Scan for the cell matching the given text and deliver its [X, Y] coordinate at center. 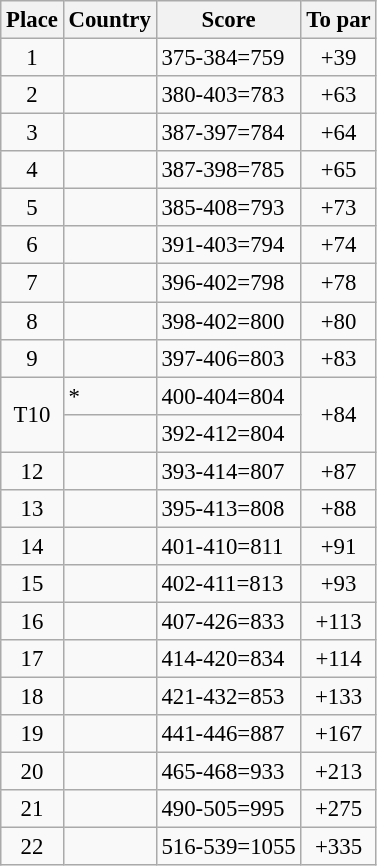
17 [32, 659]
+167 [338, 734]
516-539=1055 [228, 847]
* [110, 396]
396-402=798 [228, 283]
393-414=807 [228, 471]
375-384=759 [228, 58]
+78 [338, 283]
15 [32, 584]
414-420=834 [228, 659]
+213 [338, 772]
Place [32, 20]
+93 [338, 584]
6 [32, 245]
465-468=933 [228, 772]
21 [32, 809]
9 [32, 358]
+80 [338, 321]
402-411=813 [228, 584]
385-408=793 [228, 208]
+91 [338, 546]
+335 [338, 847]
Country [110, 20]
+39 [338, 58]
+63 [338, 95]
+133 [338, 697]
7 [32, 283]
18 [32, 697]
407-426=833 [228, 621]
391-403=794 [228, 245]
+73 [338, 208]
5 [32, 208]
398-402=800 [228, 321]
490-505=995 [228, 809]
441-446=887 [228, 734]
+87 [338, 471]
To par [338, 20]
+84 [338, 414]
+88 [338, 509]
2 [32, 95]
+83 [338, 358]
T10 [32, 414]
387-398=785 [228, 170]
392-412=804 [228, 433]
+64 [338, 133]
421-432=853 [228, 697]
16 [32, 621]
12 [32, 471]
+74 [338, 245]
8 [32, 321]
380-403=783 [228, 95]
14 [32, 546]
4 [32, 170]
+114 [338, 659]
22 [32, 847]
+275 [338, 809]
+65 [338, 170]
20 [32, 772]
400-404=804 [228, 396]
387-397=784 [228, 133]
19 [32, 734]
1 [32, 58]
401-410=811 [228, 546]
+113 [338, 621]
3 [32, 133]
13 [32, 509]
Score [228, 20]
395-413=808 [228, 509]
397-406=803 [228, 358]
